Scan for the cell matching the given text and deliver its (X, Y) coordinate at center. 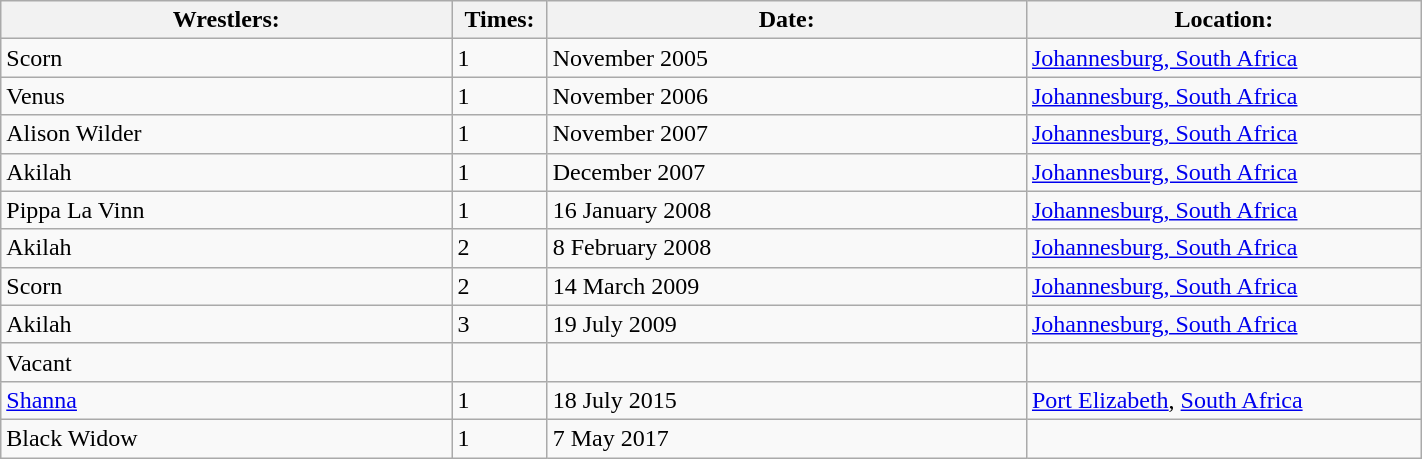
7 May 2017 (786, 438)
18 July 2015 (786, 400)
19 July 2009 (786, 324)
Port Elizabeth, South Africa (1224, 400)
16 January 2008 (786, 210)
Pippa La Vinn (226, 210)
November 2005 (786, 58)
14 March 2009 (786, 286)
Venus (226, 96)
Wrestlers: (226, 20)
November 2006 (786, 96)
Shanna (226, 400)
3 (500, 324)
Times: (500, 20)
8 February 2008 (786, 248)
Alison Wilder (226, 134)
November 2007 (786, 134)
Date: (786, 20)
Location: (1224, 20)
Vacant (226, 362)
Black Widow (226, 438)
December 2007 (786, 172)
